Detect which cell encompasses the target text, then output its (x, y) center coordinate. 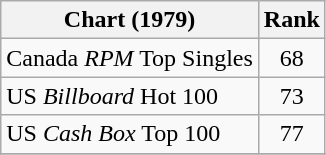
Chart (1979) (130, 20)
US Cash Box Top 100 (130, 134)
68 (292, 58)
77 (292, 134)
Rank (292, 20)
US Billboard Hot 100 (130, 96)
73 (292, 96)
Canada RPM Top Singles (130, 58)
